For the text-containing cell, return its midpoint in [x, y] coordinate format. 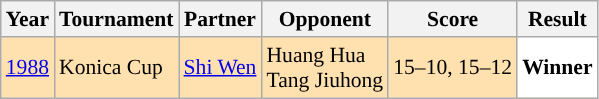
15–10, 15–12 [452, 68]
Result [558, 19]
Tournament [116, 19]
Huang Hua Tang Jiuhong [324, 68]
Partner [220, 19]
Winner [558, 68]
Konica Cup [116, 68]
1988 [28, 68]
Shi Wen [220, 68]
Score [452, 19]
Year [28, 19]
Opponent [324, 19]
